Output the [X, Y] coordinate of the center of the cell containing the given text.  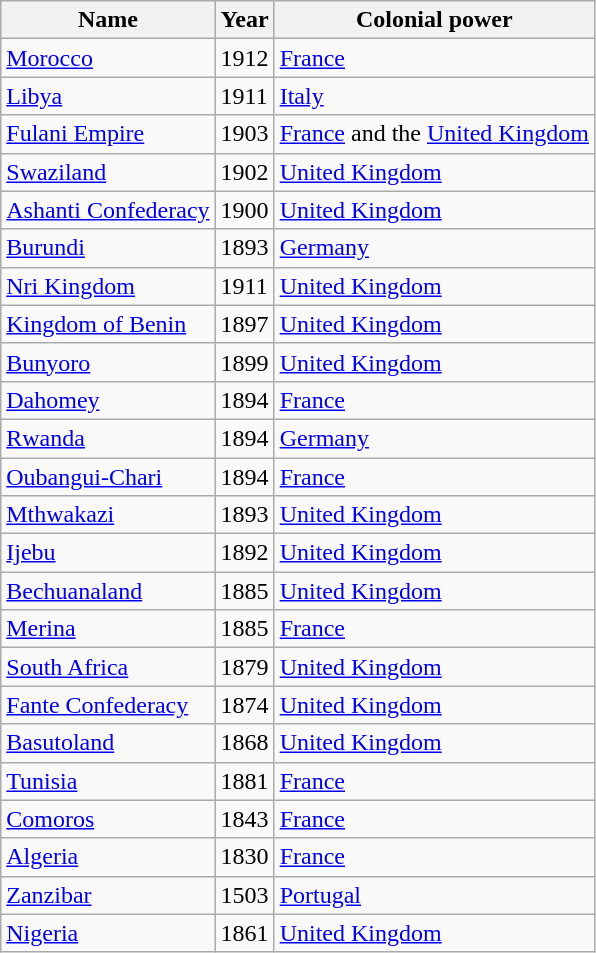
1868 [244, 743]
1892 [244, 553]
Portugal [434, 895]
Year [244, 20]
Libya [108, 96]
Swaziland [108, 172]
Mthwakazi [108, 515]
Nri Kingdom [108, 286]
Italy [434, 96]
France and the United Kingdom [434, 134]
1861 [244, 933]
1843 [244, 819]
Basutoland [108, 743]
1899 [244, 362]
South Africa [108, 667]
Ashanti Confederacy [108, 210]
Fulani Empire [108, 134]
Tunisia [108, 781]
Algeria [108, 857]
Morocco [108, 58]
Dahomey [108, 400]
Burundi [108, 248]
1830 [244, 857]
1874 [244, 705]
1881 [244, 781]
Zanzibar [108, 895]
1903 [244, 134]
1912 [244, 58]
Bechuanaland [108, 591]
Colonial power [434, 20]
Merina [108, 629]
Fante Confederacy [108, 705]
Rwanda [108, 438]
Nigeria [108, 933]
Oubangui-Chari [108, 477]
1879 [244, 667]
1902 [244, 172]
Bunyoro [108, 362]
Comoros [108, 819]
Name [108, 20]
1503 [244, 895]
Ijebu [108, 553]
1900 [244, 210]
Kingdom of Benin [108, 324]
1897 [244, 324]
